Pinpoint the cell where the given text exists, returning its [X, Y] midpoint coordinate. 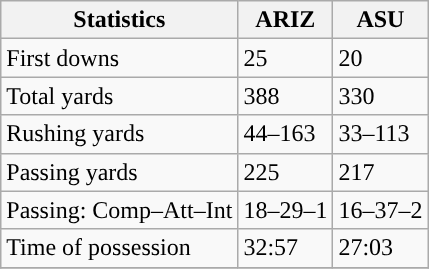
ASU [380, 20]
388 [286, 96]
217 [380, 172]
20 [380, 58]
First downs [120, 58]
27:03 [380, 248]
Rushing yards [120, 134]
18–29–1 [286, 210]
44–163 [286, 134]
225 [286, 172]
16–37–2 [380, 210]
ARIZ [286, 20]
25 [286, 58]
330 [380, 96]
Statistics [120, 20]
33–113 [380, 134]
Passing yards [120, 172]
32:57 [286, 248]
Total yards [120, 96]
Passing: Comp–Att–Int [120, 210]
Time of possession [120, 248]
